From the cell containing the given text, extract its center point as (X, Y) coordinate. 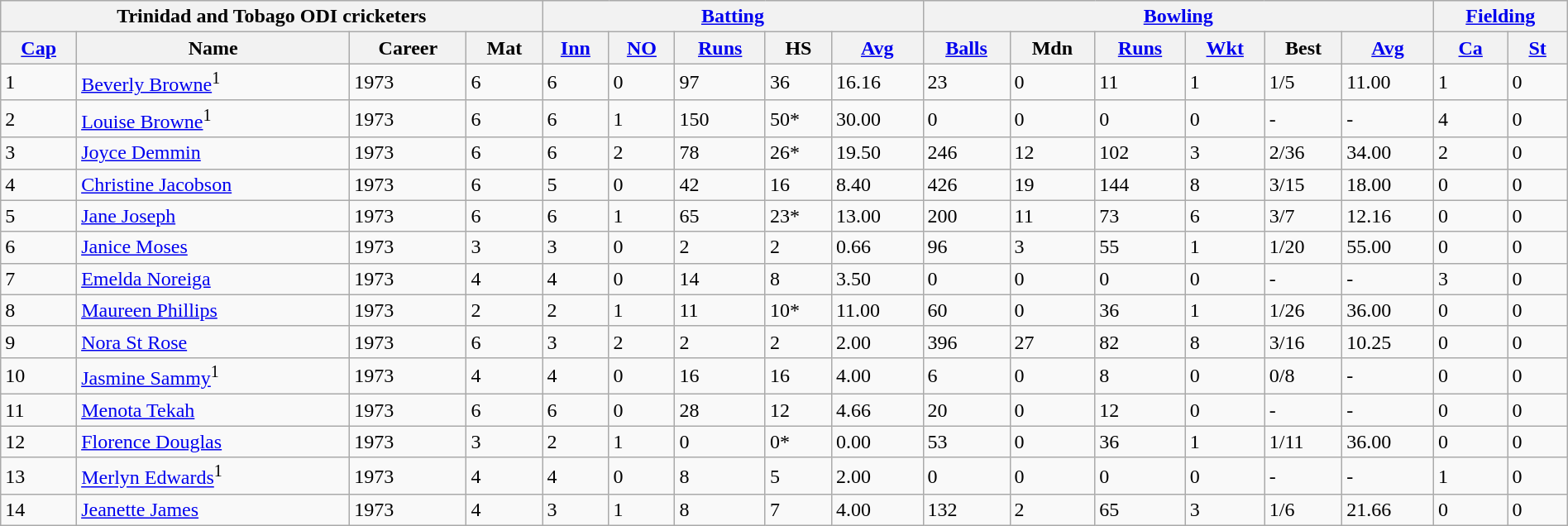
0/8 (1303, 375)
246 (966, 153)
53 (966, 442)
4.66 (877, 410)
Name (213, 48)
10 (39, 375)
1/11 (1303, 442)
Trinidad and Tobago ODI cricketers (271, 17)
Mdn (1052, 48)
23* (798, 216)
42 (720, 184)
200 (966, 216)
150 (720, 119)
1/5 (1303, 83)
2/36 (1303, 153)
Mat (504, 48)
Best (1303, 48)
1/6 (1303, 510)
Jasmine Sammy1 (213, 375)
26* (798, 153)
3/15 (1303, 184)
Bowling (1178, 17)
3.50 (877, 279)
0.00 (877, 442)
Louise Browne1 (213, 119)
18.00 (1388, 184)
Joyce Demmin (213, 153)
144 (1140, 184)
30.00 (877, 119)
Nora St Rose (213, 342)
132 (966, 510)
Jeanette James (213, 510)
9 (39, 342)
Fielding (1500, 17)
Menota Tekah (213, 410)
10* (798, 310)
55 (1140, 247)
Christine Jacobson (213, 184)
Wkt (1225, 48)
13.00 (877, 216)
Beverly Browne1 (213, 83)
Jane Joseph (213, 216)
0* (798, 442)
50* (798, 119)
96 (966, 247)
34.00 (1388, 153)
12.16 (1388, 216)
102 (1140, 153)
19 (1052, 184)
21.66 (1388, 510)
NO (642, 48)
Batting (733, 17)
0.66 (877, 247)
Merlyn Edwards1 (213, 476)
78 (720, 153)
1/20 (1303, 247)
20 (966, 410)
HS (798, 48)
Ca (1470, 48)
60 (966, 310)
10.25 (1388, 342)
Career (409, 48)
55.00 (1388, 247)
3/7 (1303, 216)
16.16 (877, 83)
Florence Douglas (213, 442)
97 (720, 83)
Cap (39, 48)
23 (966, 83)
82 (1140, 342)
Maureen Phillips (213, 310)
St (1537, 48)
Emelda Noreiga (213, 279)
73 (1140, 216)
28 (720, 410)
19.50 (877, 153)
Balls (966, 48)
426 (966, 184)
Janice Moses (213, 247)
13 (39, 476)
8.40 (877, 184)
396 (966, 342)
3/16 (1303, 342)
1/26 (1303, 310)
Inn (576, 48)
27 (1052, 342)
